Locate the cell with the specified text and output its [x, y] center coordinate. 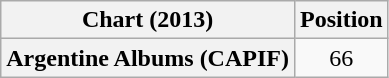
Position [341, 20]
Argentine Albums (CAPIF) [148, 58]
Chart (2013) [148, 20]
66 [341, 58]
